Capture the cell that displays the provided text and extract its (x, y) central coordinate. 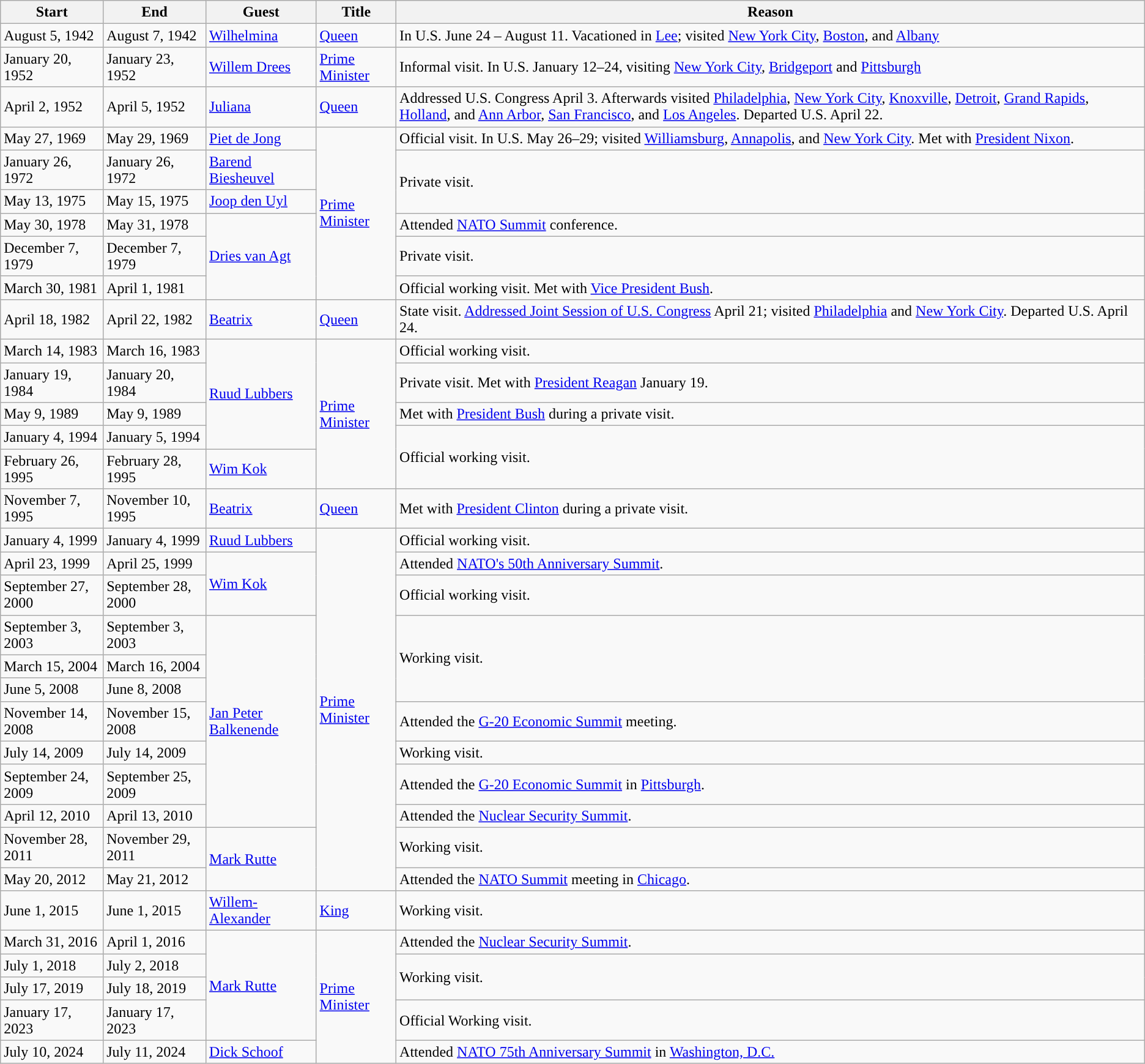
January 4, 1994 (52, 437)
Wilhelmina (262, 35)
Willem Drees (262, 67)
March 16, 2004 (155, 666)
Jan Peter Balkenende (262, 721)
State visit. Addressed Joint Session of U.S. Congress April 21; visited Philadelphia and New York City. Departed U.S. April 24. (771, 319)
January 5, 1994 (155, 437)
January 20, 1952 (52, 67)
Attended the G-20 Economic Summit meeting. (771, 721)
May 13, 1975 (52, 201)
Dick Schoof (262, 1052)
Willem-Alexander (262, 910)
Attended NATO's 50th Anniversary Summit. (771, 564)
Attended NATO Summit conference. (771, 225)
April 2, 1952 (52, 106)
July 11, 2024 (155, 1052)
June 8, 2008 (155, 690)
February 26, 1995 (52, 469)
August 7, 1942 (155, 35)
May 21, 2012 (155, 879)
March 15, 2004 (52, 666)
Met with President Clinton during a private visit. (771, 509)
September 28, 2000 (155, 595)
May 30, 1978 (52, 225)
Barend Biesheuvel (262, 170)
May 29, 1969 (155, 138)
Title (356, 12)
July 18, 2019 (155, 989)
July 2, 2018 (155, 965)
King (356, 910)
September 24, 2009 (52, 784)
Attended the NATO Summit meeting in Chicago. (771, 879)
March 14, 1983 (52, 351)
End (155, 12)
Private visit. Met with President Reagan January 19. (771, 382)
Reason (771, 12)
September 27, 2000 (52, 595)
Informal visit. In U.S. January 12–24, visiting New York City, Bridgeport and Pittsburgh (771, 67)
Attended the G-20 Economic Summit in Pittsburgh. (771, 784)
November 7, 1995 (52, 509)
November 15, 2008 (155, 721)
Met with President Bush during a private visit. (771, 414)
Official visit. In U.S. May 26–29; visited Williamsburg, Annapolis, and New York City. Met with President Nixon. (771, 138)
April 1, 2016 (155, 942)
May 31, 1978 (155, 225)
January 23, 1952 (155, 67)
Start (52, 12)
In U.S. June 24 – August 11. Vacationed in Lee; visited New York City, Boston, and Albany (771, 35)
July 10, 2024 (52, 1052)
May 15, 1975 (155, 201)
May 20, 2012 (52, 879)
March 31, 2016 (52, 942)
September 25, 2009 (155, 784)
July 17, 2019 (52, 989)
Guest (262, 12)
November 10, 1995 (155, 509)
Dries van Agt (262, 256)
April 1, 1981 (155, 288)
March 16, 1983 (155, 351)
January 20, 1984 (155, 382)
February 28, 1995 (155, 469)
April 23, 1999 (52, 564)
April 18, 1982 (52, 319)
April 13, 2010 (155, 816)
April 25, 1999 (155, 564)
April 22, 1982 (155, 319)
April 5, 1952 (155, 106)
June 5, 2008 (52, 690)
May 27, 1969 (52, 138)
Official Working visit. (771, 1021)
April 12, 2010 (52, 816)
July 1, 2018 (52, 965)
November 29, 2011 (155, 847)
Joop den Uyl (262, 201)
November 28, 2011 (52, 847)
Piet de Jong (262, 138)
Juliana (262, 106)
August 5, 1942 (52, 35)
Attended NATO 75th Anniversary Summit in Washington, D.C. (771, 1052)
November 14, 2008 (52, 721)
March 30, 1981 (52, 288)
January 19, 1984 (52, 382)
Official working visit. Met with Vice President Bush. (771, 288)
